Determine the (x, y) coordinate at the center of the cell enclosing the given text.  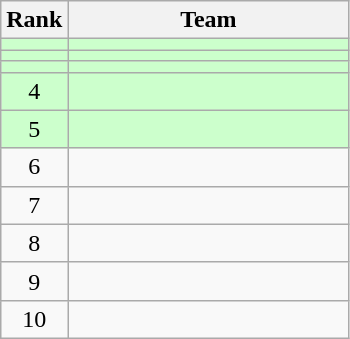
4 (34, 91)
Team (208, 20)
9 (34, 281)
10 (34, 319)
6 (34, 167)
7 (34, 205)
Rank (34, 20)
5 (34, 129)
8 (34, 243)
